Output the [x, y] coordinate of the center of the cell containing the given text.  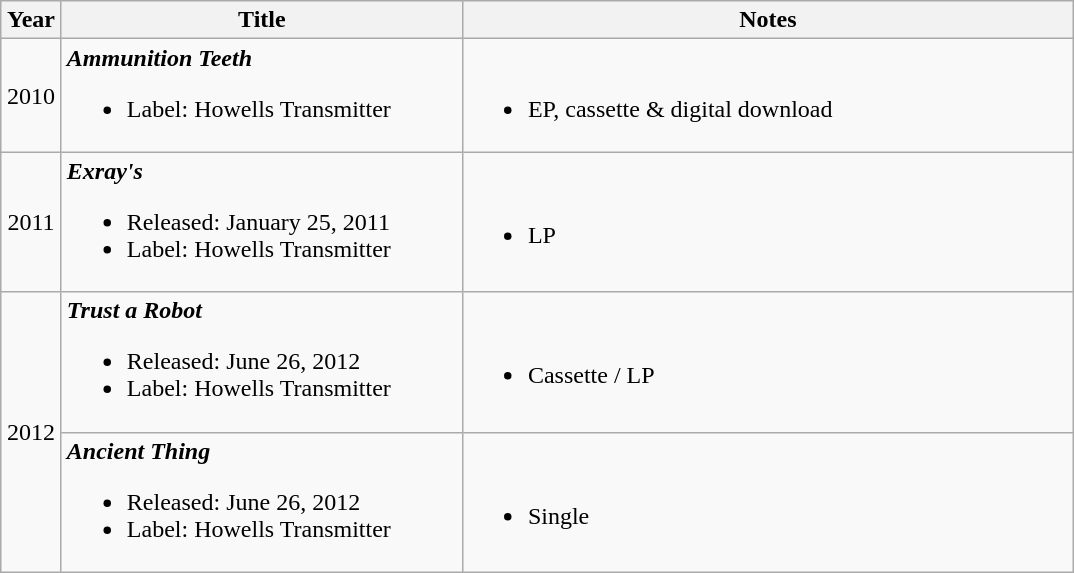
Cassette / LP [768, 362]
2011 [32, 222]
Ammunition TeethLabel: Howells Transmitter [262, 96]
Single [768, 502]
Year [32, 20]
Notes [768, 20]
Ancient ThingReleased: June 26, 2012Label: Howells Transmitter [262, 502]
LP [768, 222]
Exray'sReleased: January 25, 2011Label: Howells Transmitter [262, 222]
Title [262, 20]
EP, cassette & digital download [768, 96]
Trust a RobotReleased: June 26, 2012Label: Howells Transmitter [262, 362]
2010 [32, 96]
2012 [32, 432]
